Search for the cell housing the specified text and yield its (x, y) center coordinate. 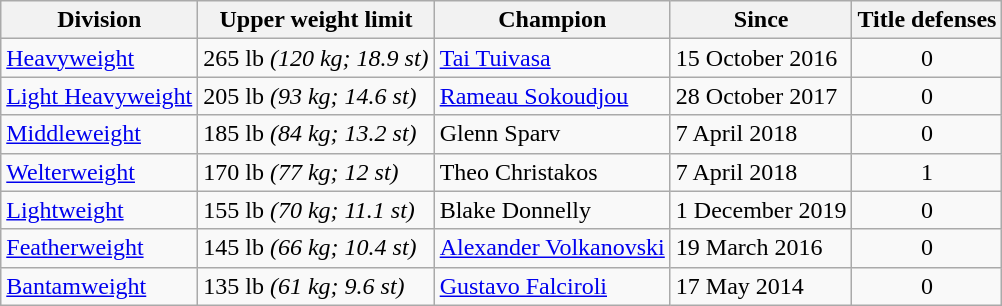
15 October 2016 (761, 58)
Since (761, 20)
Blake Donnelly (552, 210)
Division (100, 20)
Gustavo Falciroli (552, 286)
Champion (552, 20)
185 lb (84 kg; 13.2 st) (316, 134)
Bantamweight (100, 286)
1 (927, 172)
Tai Tuivasa (552, 58)
155 lb (70 kg; 11.1 st) (316, 210)
265 lb (120 kg; 18.9 st) (316, 58)
205 lb (93 kg; 14.6 st) (316, 96)
Featherweight (100, 248)
135 lb (61 kg; 9.6 st) (316, 286)
145 lb (66 kg; 10.4 st) (316, 248)
Upper weight limit (316, 20)
Light Heavyweight (100, 96)
Glenn Sparv (552, 134)
170 lb (77 kg; 12 st) (316, 172)
Title defenses (927, 20)
Welterweight (100, 172)
28 October 2017 (761, 96)
19 March 2016 (761, 248)
17 May 2014 (761, 286)
Middleweight (100, 134)
1 December 2019 (761, 210)
Alexander Volkanovski (552, 248)
Theo Christakos (552, 172)
Rameau Sokoudjou (552, 96)
Heavyweight (100, 58)
Lightweight (100, 210)
